Search for the cell housing the specified text and yield its [x, y] center coordinate. 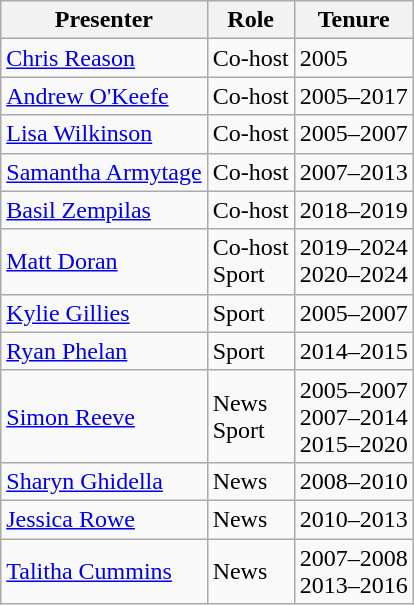
2014–2015 [354, 351]
Talitha Cummins [104, 570]
Ryan Phelan [104, 351]
2005 [354, 58]
Tenure [354, 20]
2019–20242020–2024 [354, 262]
Kylie Gillies [104, 313]
Samantha Armytage [104, 172]
Presenter [104, 20]
Jessica Rowe [104, 519]
2005–20072007–2014 2015–2020 [354, 416]
Role [250, 20]
2007–20082013–2016 [354, 570]
2010–2013 [354, 519]
2018–2019 [354, 210]
Matt Doran [104, 262]
NewsSport [250, 416]
Andrew O'Keefe [104, 96]
Chris Reason [104, 58]
2008–2010 [354, 481]
2005–2017 [354, 96]
Simon Reeve [104, 416]
Basil Zempilas [104, 210]
Sharyn Ghidella [104, 481]
Co-hostSport [250, 262]
Lisa Wilkinson [104, 134]
2007–2013 [354, 172]
